For the text-containing cell, return its midpoint in (x, y) coordinate format. 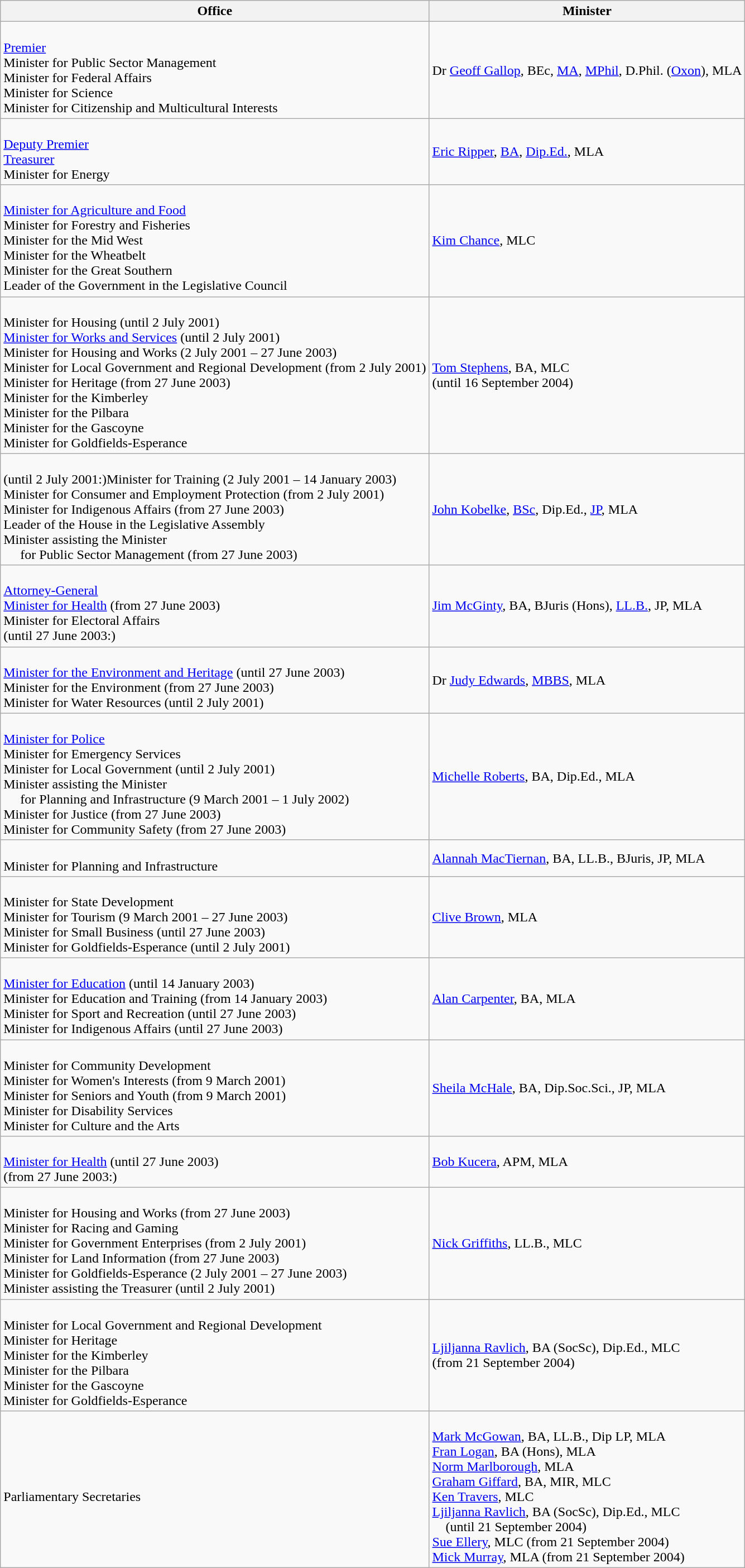
Premier Minister for Public Sector Management Minister for Federal Affairs Minister for Science Minister for Citizenship and Multicultural Interests (215, 70)
Dr Geoff Gallop, BEc, MA, MPhil, D.Phil. (Oxon), MLA (587, 70)
Minister for Planning and Infrastructure (215, 858)
Deputy Premier Treasurer Minister for Energy (215, 152)
Alan Carpenter, BA, MLA (587, 998)
Minister (587, 11)
Ljiljanna Ravlich, BA (SocSc), Dip.Ed., MLC(from 21 September 2004) (587, 1355)
Clive Brown, MLA (587, 917)
Kim Chance, MLC (587, 241)
Jim McGinty, BA, BJuris (Hons), LL.B., JP, MLA (587, 606)
John Kobelke, BSc, Dip.Ed., JP, MLA (587, 509)
Nick Griffiths, LL.B., MLC (587, 1244)
Bob Kucera, APM, MLA (587, 1162)
Attorney-General Minister for Health (from 27 June 2003) Minister for Electoral Affairs(until 27 June 2003:) (215, 606)
Parliamentary Secretaries (215, 1490)
Minister for Health (until 27 June 2003)(from 27 June 2003:) (215, 1162)
Sheila McHale, BA, Dip.Soc.Sci., JP, MLA (587, 1088)
Tom Stephens, BA, MLC(until 16 September 2004) (587, 375)
Dr Judy Edwards, MBBS, MLA (587, 680)
Eric Ripper, BA, Dip.Ed., MLA (587, 152)
Office (215, 11)
Alannah MacTiernan, BA, LL.B., BJuris, JP, MLA (587, 858)
Michelle Roberts, BA, Dip.Ed., MLA (587, 776)
